Find where the given text appears and provide that cell's center as [x, y] coordinate. 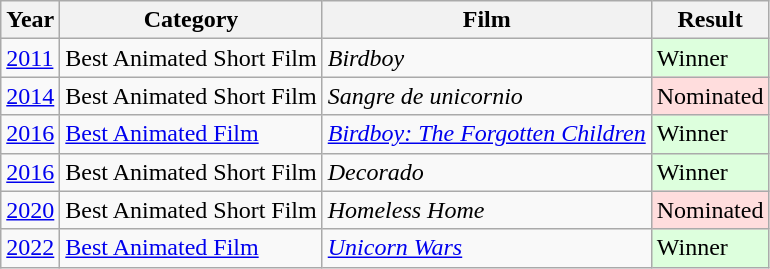
Birdboy: The Forgotten Children [486, 134]
Result [710, 20]
Unicorn Wars [486, 248]
2011 [30, 58]
Year [30, 20]
Birdboy [486, 58]
Homeless Home [486, 210]
Film [486, 20]
2014 [30, 96]
2020 [30, 210]
Sangre de unicornio [486, 96]
Category [191, 20]
Decorado [486, 172]
2022 [30, 248]
